Capture the cell that displays the provided text and extract its [X, Y] central coordinate. 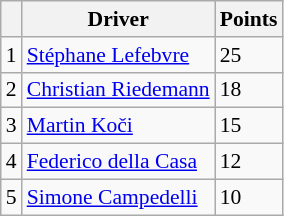
1 [12, 55]
12 [249, 162]
15 [249, 126]
2 [12, 90]
Christian Riedemann [118, 90]
25 [249, 55]
4 [12, 162]
3 [12, 126]
10 [249, 197]
18 [249, 90]
Simone Campedelli [118, 197]
Martin Koči [118, 126]
Federico della Casa [118, 162]
Points [249, 19]
5 [12, 197]
Stéphane Lefebvre [118, 55]
Driver [118, 19]
